Identify which cell holds the provided text, then report its [X, Y] central coordinate. 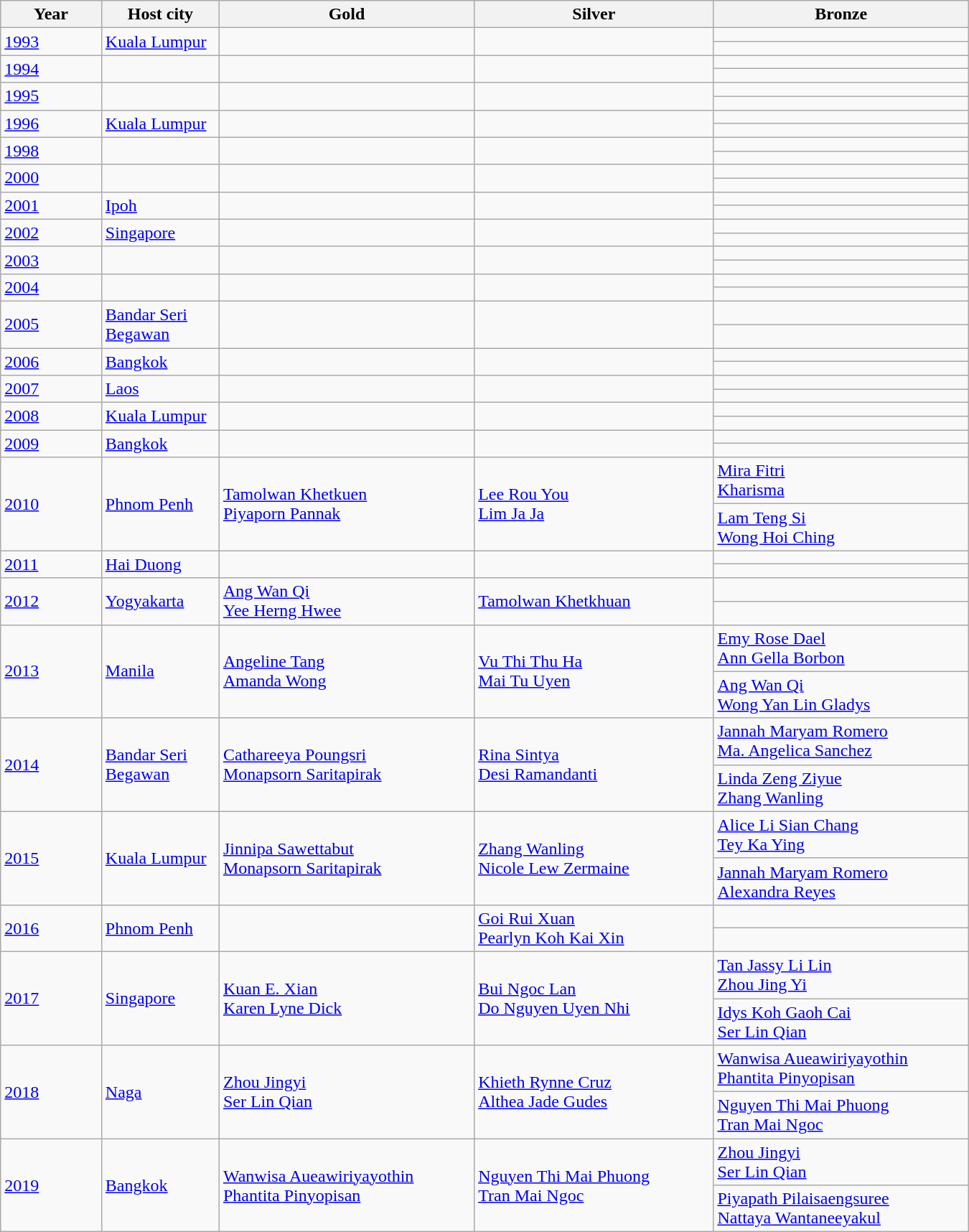
Jinnipa Sawettabut Monapsorn Saritapirak [346, 858]
Alice Li Sian Chang Tey Ka Ying [841, 834]
Gold [346, 14]
Jannah Maryam Romero Alexandra Reyes [841, 882]
Silver [594, 14]
Zhang Wanling Nicole Lew Zermaine [594, 858]
Piyapath Pilaisaengsuree Nattaya Wantaneeyakul [841, 1209]
Lam Teng Si Wong Hoi Ching [841, 527]
2013 [52, 671]
Laos [160, 389]
Tamolwan Khetkuen Piyaporn Pannak [346, 504]
2002 [52, 233]
Host city [160, 14]
2007 [52, 389]
Goi Rui Xuan Pearlyn Koh Kai Xin [594, 928]
Year [52, 14]
2018 [52, 1092]
Manila [160, 671]
Tamolwan Khetkhuan [594, 602]
Tan Jassy Li Lin Zhou Jing Yi [841, 975]
1994 [52, 69]
2014 [52, 765]
Naga [160, 1092]
Lee Rou You Lim Ja Ja [594, 504]
Cathareeya Poungsri Monapsorn Saritapirak [346, 765]
1995 [52, 96]
Emy Rose Dael Ann Gella Borbon [841, 648]
2004 [52, 287]
Bronze [841, 14]
Ang Wan Qi Wong Yan Lin Gladys [841, 695]
Idys Koh Gaoh Cai Ser Lin Qian [841, 1021]
Khieth Rynne Cruz Althea Jade Gudes [594, 1092]
2005 [52, 325]
2010 [52, 504]
2001 [52, 205]
2015 [52, 858]
2017 [52, 998]
Rina Sintya Desi Ramandanti [594, 765]
2019 [52, 1185]
2011 [52, 564]
1993 [52, 42]
2012 [52, 602]
Angeline Tang Amanda Wong [346, 671]
Hai Duong [160, 564]
2000 [52, 178]
Yogyakarta [160, 602]
Ipoh [160, 205]
2006 [52, 361]
2016 [52, 928]
Mira Fitri Kharisma [841, 481]
1998 [52, 151]
Ang Wan Qi Yee Herng Hwee [346, 602]
2008 [52, 416]
2009 [52, 444]
Kuan E. Xian Karen Lyne Dick [346, 998]
Vu Thi Thu Ha Mai Tu Uyen [594, 671]
1996 [52, 123]
2003 [52, 260]
Jannah Maryam Romero Ma. Angelica Sanchez [841, 741]
Linda Zeng Ziyue Zhang Wanling [841, 788]
Bui Ngoc Lan Do Nguyen Uyen Nhi [594, 998]
